Return [X, Y] of the center of cell containing provided text 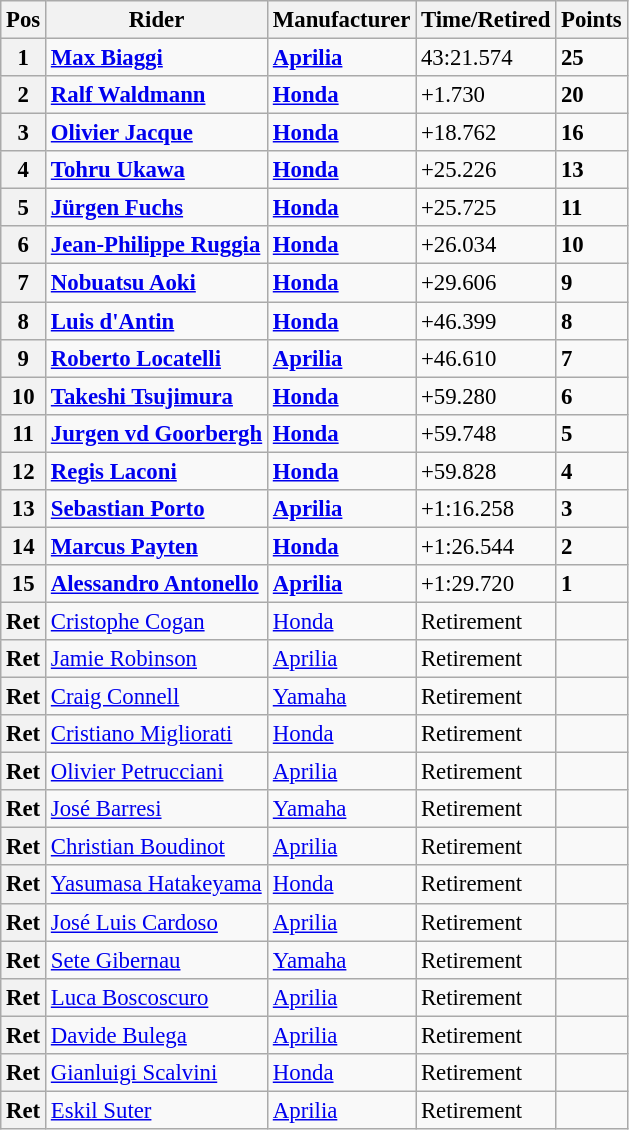
Craig Connell [157, 697]
José Barresi [157, 809]
Christian Boudinot [157, 847]
Luca Boscoscuro [157, 997]
Cristophe Cogan [157, 621]
+59.748 [486, 433]
Manufacturer [341, 20]
Cristiano Migliorati [157, 734]
+1:16.258 [486, 509]
Sete Gibernau [157, 960]
Jürgen Fuchs [157, 208]
16 [592, 133]
+26.034 [486, 245]
+1:26.544 [486, 546]
+59.280 [486, 396]
Sebastian Porto [157, 509]
+29.606 [486, 283]
15 [24, 584]
José Luis Cardoso [157, 922]
+25.226 [486, 170]
43:21.574 [486, 58]
14 [24, 546]
Alessandro Antonello [157, 584]
+59.828 [486, 471]
+25.725 [486, 208]
Gianluigi Scalvini [157, 1073]
Takeshi Tsujimura [157, 396]
Pos [24, 20]
Eskil Suter [157, 1110]
+1.730 [486, 95]
Yasumasa Hatakeyama [157, 885]
Jurgen vd Goorbergh [157, 433]
Olivier Jacque [157, 133]
25 [592, 58]
Olivier Petrucciani [157, 772]
12 [24, 471]
+46.610 [486, 358]
Rider [157, 20]
Davide Bulega [157, 1035]
+1:29.720 [486, 584]
Ralf Waldmann [157, 95]
Luis d'Antin [157, 321]
Regis Laconi [157, 471]
Jamie Robinson [157, 659]
Jean-Philippe Ruggia [157, 245]
Roberto Locatelli [157, 358]
Tohru Ukawa [157, 170]
Max Biaggi [157, 58]
Points [592, 20]
Time/Retired [486, 20]
Nobuatsu Aoki [157, 283]
+46.399 [486, 321]
20 [592, 95]
Marcus Payten [157, 546]
+18.762 [486, 133]
